From the cell containing the given text, extract its center point as [x, y] coordinate. 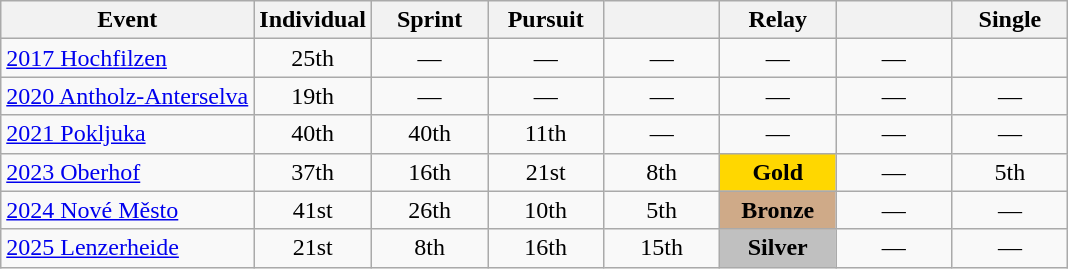
26th [430, 210]
2021 Pokljuka [128, 134]
2020 Antholz-Anterselva [128, 96]
25th [313, 58]
11th [546, 134]
Gold [778, 172]
2023 Oberhof [128, 172]
Bronze [778, 210]
2024 Nové Město [128, 210]
Individual [313, 20]
2025 Lenzerheide [128, 248]
Event [128, 20]
Pursuit [546, 20]
2017 Hochfilzen [128, 58]
37th [313, 172]
41st [313, 210]
15th [662, 248]
Relay [778, 20]
19th [313, 96]
10th [546, 210]
Single [1010, 20]
Sprint [430, 20]
Silver [778, 248]
